Locate the cell with the specified text and output its (x, y) center coordinate. 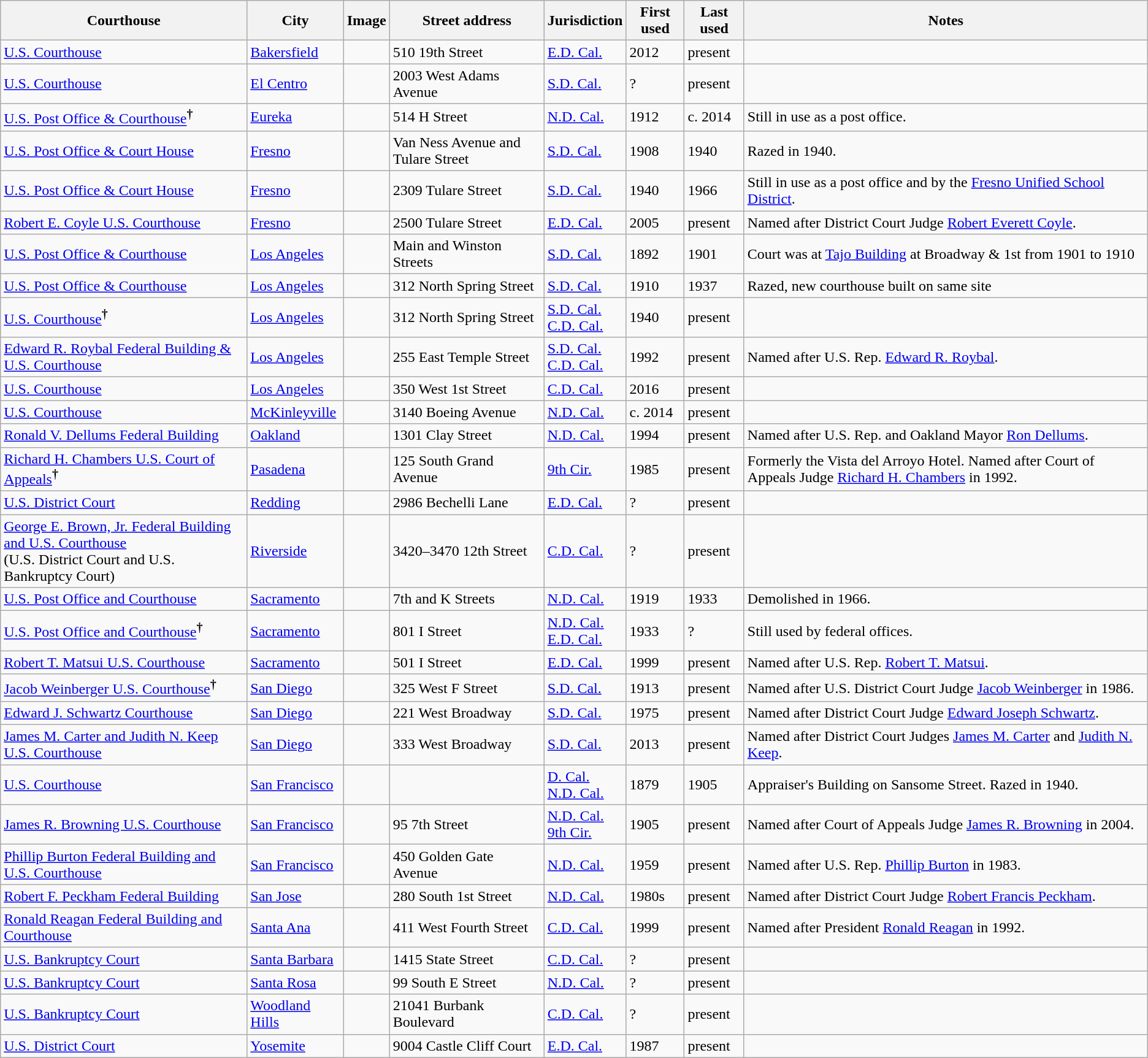
95 7th Street (467, 824)
Robert T. Matsui U.S. Courthouse (124, 662)
2005 (655, 223)
First used (655, 21)
Named after U.S. Rep. Edward R. Roybal. (946, 357)
510 19th Street (467, 52)
450 Golden Gate Avenue (467, 865)
Appraiser's Building on Sansome Street. Razed in 1940. (946, 785)
9th Cir. (585, 469)
Razed, new courthouse built on same site (946, 286)
Image (367, 21)
1913 (655, 688)
Santa Barbara (296, 959)
Robert E. Coyle U.S. Courthouse (124, 223)
Still in use as a post office and by the Fresno Unified School District. (946, 191)
Pasadena (296, 469)
El Centro (296, 83)
1879 (655, 785)
Yosemite (296, 1046)
99 South E Street (467, 983)
McKinleyville (296, 412)
2986 Bechelli Lane (467, 503)
255 East Temple Street (467, 357)
Courthouse (124, 21)
3420–3470 12th Street (467, 551)
D. Cal.N.D. Cal. (585, 785)
21041 Burbank Boulevard (467, 1014)
Ronald V. Dellums Federal Building (124, 435)
9004 Castle Cliff Court (467, 1046)
U.S. Courthouse† (124, 318)
George E. Brown, Jr. Federal Building and U.S. Courthouse(U.S. District Court and U.S. Bankruptcy Court) (124, 551)
1301 Clay Street (467, 435)
Phillip Burton Federal Building and U.S. Courthouse (124, 865)
Edward J. Schwartz Courthouse (124, 713)
Ronald Reagan Federal Building and Courthouse (124, 927)
1959 (655, 865)
801 I Street (467, 631)
1987 (655, 1046)
Razed in 1940. (946, 151)
1892 (655, 254)
Van Ness Avenue and Tulare Street (467, 151)
2012 (655, 52)
Jacob Weinberger U.S. Courthouse† (124, 688)
Street address (467, 21)
1980s (655, 896)
Named after U.S. Rep. and Oakland Mayor Ron Dellums. (946, 435)
2309 Tulare Street (467, 191)
Named after U.S. Rep. Phillip Burton in 1983. (946, 865)
Robert F. Peckham Federal Building (124, 896)
Named after District Court Judge Robert Everett Coyle. (946, 223)
350 West 1st Street (467, 389)
1937 (714, 286)
2003 West Adams Avenue (467, 83)
1901 (714, 254)
James M. Carter and Judith N. Keep U.S. Courthouse (124, 745)
333 West Broadway (467, 745)
Redding (296, 503)
Named after District Court Judges James M. Carter and Judith N. Keep. (946, 745)
1985 (655, 469)
1912 (655, 118)
1910 (655, 286)
280 South 1st Street (467, 896)
U.S. Post Office and Courthouse (124, 599)
Last used (714, 21)
City (296, 21)
Main and Winston Streets (467, 254)
Demolished in 1966. (946, 599)
Named after Court of Appeals Judge James R. Browning in 2004. (946, 824)
501 I Street (467, 662)
Woodland Hills (296, 1014)
1992 (655, 357)
Still used by federal offices. (946, 631)
2013 (655, 745)
Named after President Ronald Reagan in 1992. (946, 927)
125 South Grand Avenue (467, 469)
Named after District Court Judge Edward Joseph Schwartz. (946, 713)
U.S. Post Office and Courthouse† (124, 631)
Richard H. Chambers U.S. Court of Appeals† (124, 469)
N.D. Cal.E.D. Cal. (585, 631)
Bakersfield (296, 52)
U.S. Post Office & Courthouse† (124, 118)
Court was at Tajo Building at Broadway & 1st from 1901 to 1910 (946, 254)
Edward R. Roybal Federal Building & U.S. Courthouse (124, 357)
2016 (655, 389)
411 West Fourth Street (467, 927)
Jurisdiction (585, 21)
Formerly the Vista del Arroyo Hotel. Named after Court of Appeals Judge Richard H. Chambers in 1992. (946, 469)
221 West Broadway (467, 713)
N.D. Cal.9th Cir. (585, 824)
1975 (655, 713)
1415 State Street (467, 959)
Named after U.S. Rep. Robert T. Matsui. (946, 662)
325 West F Street (467, 688)
1919 (655, 599)
1994 (655, 435)
San Jose (296, 896)
Notes (946, 21)
James R. Browning U.S. Courthouse (124, 824)
Santa Rosa (296, 983)
7th and K Streets (467, 599)
2500 Tulare Street (467, 223)
Eureka (296, 118)
1908 (655, 151)
514 H Street (467, 118)
1966 (714, 191)
Named after District Court Judge Robert Francis Peckham. (946, 896)
Oakland (296, 435)
Still in use as a post office. (946, 118)
Santa Ana (296, 927)
3140 Boeing Avenue (467, 412)
Riverside (296, 551)
Named after U.S. District Court Judge Jacob Weinberger in 1986. (946, 688)
